Scan for the cell matching the given text and deliver its (x, y) coordinate at center. 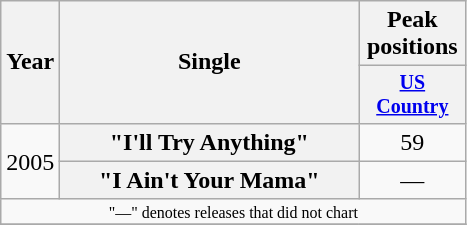
"—" denotes releases that did not chart (234, 211)
Year (30, 62)
2005 (30, 161)
Single (210, 62)
— (412, 180)
59 (412, 142)
US Country (412, 94)
"I'll Try Anything" (210, 142)
"I Ain't Your Mama" (210, 180)
Peak positions (412, 34)
